Search for the cell housing the specified text and yield its [x, y] center coordinate. 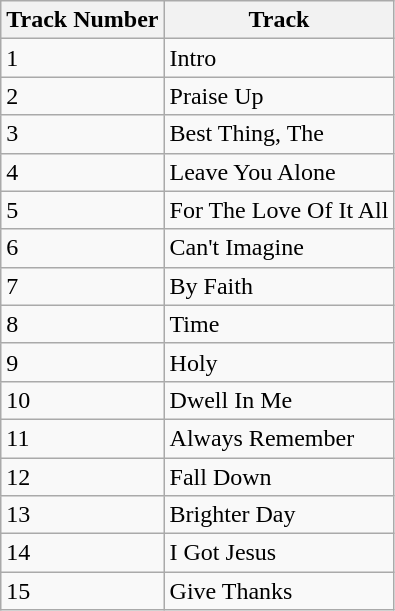
Always Remember [279, 438]
Track Number [82, 20]
13 [82, 515]
11 [82, 438]
Track [279, 20]
12 [82, 477]
3 [82, 134]
2 [82, 96]
Give Thanks [279, 591]
Time [279, 324]
By Faith [279, 286]
Brighter Day [279, 515]
Dwell In Me [279, 400]
For The Love Of It All [279, 210]
15 [82, 591]
1 [82, 58]
Praise Up [279, 96]
10 [82, 400]
Fall Down [279, 477]
8 [82, 324]
Best Thing, The [279, 134]
Holy [279, 362]
6 [82, 248]
Intro [279, 58]
I Got Jesus [279, 553]
5 [82, 210]
Can't Imagine [279, 248]
7 [82, 286]
14 [82, 553]
4 [82, 172]
9 [82, 362]
Leave You Alone [279, 172]
